Determine the [X, Y] coordinate at the center of the cell enclosing the given text.  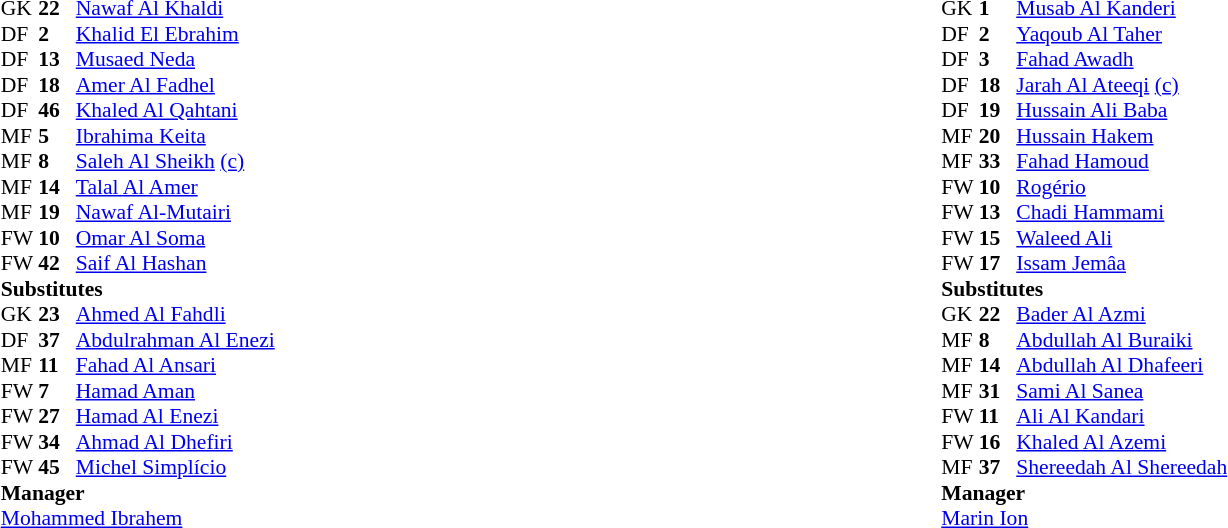
33 [998, 161]
Amer Al Fadhel [176, 85]
Yaqoub Al Taher [1122, 34]
16 [998, 442]
22 [998, 315]
Omar Al Soma [176, 238]
Jarah Al Ateeqi (c) [1122, 85]
Fahad Al Ansari [176, 365]
Fahad Awadh [1122, 59]
Fahad Hamoud [1122, 161]
Abdullah Al Dhafeeri [1122, 365]
Khaled Al Azemi [1122, 442]
27 [57, 417]
Nawaf Al-Mutairi [176, 213]
Abdullah Al Buraiki [1122, 340]
Ahmad Al Dhefiri [176, 442]
Abdulrahman Al Enezi [176, 340]
Saleh Al Sheikh (c) [176, 161]
Michel Simplício [176, 467]
Hussain Hakem [1122, 136]
5 [57, 136]
Saif Al Hashan [176, 263]
Talal Al Amer [176, 187]
Khaled Al Qahtani [176, 111]
7 [57, 391]
Issam Jemâa [1122, 263]
Bader Al Azmi [1122, 315]
Hamad Aman [176, 391]
Chadi Hammami [1122, 213]
3 [998, 59]
Waleed Ali [1122, 238]
46 [57, 111]
Sami Al Sanea [1122, 391]
Ali Al Kandari [1122, 417]
Khalid El Ebrahim [176, 34]
Shereedah Al Shereedah [1122, 467]
Ibrahima Keita [176, 136]
20 [998, 136]
42 [57, 263]
15 [998, 238]
Musaed Neda [176, 59]
Rogério [1122, 187]
Hamad Al Enezi [176, 417]
Hussain Ali Baba [1122, 111]
23 [57, 315]
31 [998, 391]
34 [57, 442]
45 [57, 467]
Ahmed Al Fahdli [176, 315]
17 [998, 263]
